Determine the [X, Y] coordinate at the center of the cell enclosing the given text.  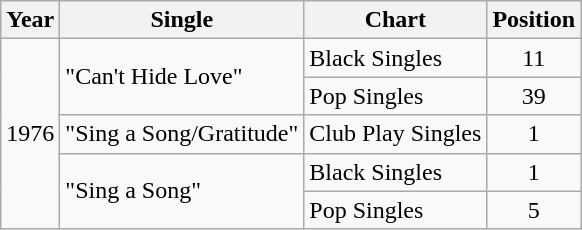
Club Play Singles [396, 134]
Position [534, 20]
"Can't Hide Love" [182, 77]
Chart [396, 20]
5 [534, 210]
Single [182, 20]
1976 [30, 134]
11 [534, 58]
39 [534, 96]
"Sing a Song/Gratitude" [182, 134]
Year [30, 20]
"Sing a Song" [182, 191]
